Identify which cell holds the provided text, then report its [x, y] central coordinate. 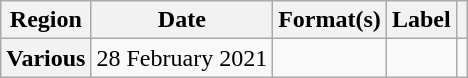
Region [46, 20]
Label [421, 20]
Format(s) [330, 20]
Date [182, 20]
Various [46, 58]
28 February 2021 [182, 58]
